Search for the cell housing the specified text and yield its (x, y) center coordinate. 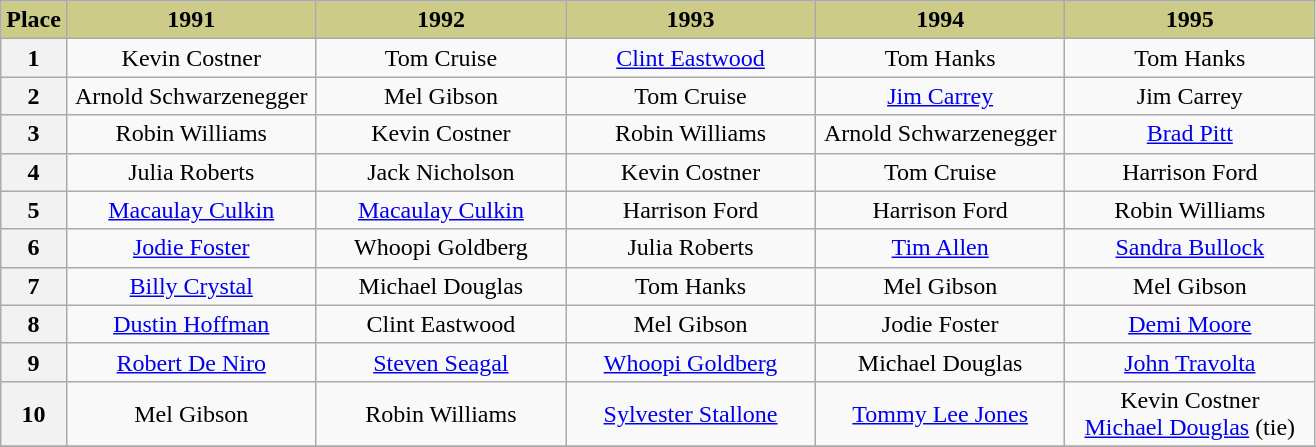
2 (34, 96)
Kevin CostnerMichael Douglas (tie) (1190, 414)
9 (34, 362)
Demi Moore (1190, 324)
6 (34, 248)
Tim Allen (940, 248)
1991 (191, 20)
Dustin Hoffman (191, 324)
7 (34, 286)
4 (34, 172)
Sandra Bullock (1190, 248)
Robert De Niro (191, 362)
Sylvester Stallone (691, 414)
1995 (1190, 20)
3 (34, 134)
Brad Pitt (1190, 134)
5 (34, 210)
1993 (691, 20)
1994 (940, 20)
10 (34, 414)
1992 (441, 20)
1 (34, 58)
Billy Crystal (191, 286)
Place (34, 20)
Tommy Lee Jones (940, 414)
8 (34, 324)
John Travolta (1190, 362)
Jack Nicholson (441, 172)
Steven Seagal (441, 362)
